Locate the cell with the specified text and output its (X, Y) center coordinate. 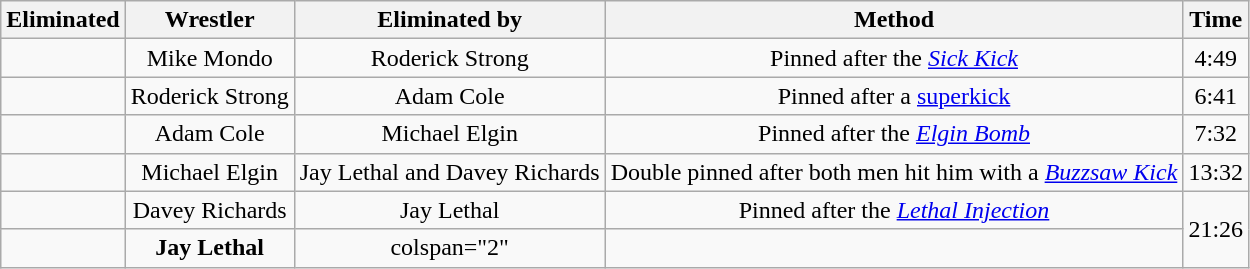
Mike Mondo (210, 58)
Method (894, 20)
21:26 (1216, 229)
13:32 (1216, 172)
Pinned after the Elgin Bomb (894, 134)
Pinned after the Lethal Injection (894, 210)
Time (1216, 20)
Eliminated by (450, 20)
Wrestler (210, 20)
6:41 (1216, 96)
Davey Richards (210, 210)
Eliminated (63, 20)
4:49 (1216, 58)
colspan="2" (450, 248)
Pinned after a superkick (894, 96)
Jay Lethal and Davey Richards (450, 172)
Pinned after the Sick Kick (894, 58)
7:32 (1216, 134)
Double pinned after both men hit him with a Buzzsaw Kick (894, 172)
